Determine the (x, y) coordinate at the center of the cell enclosing the given text.  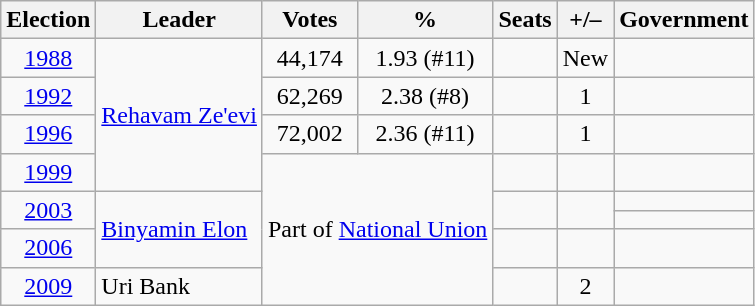
Election (48, 20)
Rehavam Ze'evi (180, 115)
72,002 (310, 134)
% (425, 20)
Seats (525, 20)
+/– (585, 20)
1988 (48, 58)
2.36 (#11) (425, 134)
1.93 (#11) (425, 58)
1999 (48, 172)
1992 (48, 96)
Part of National Union (377, 229)
Votes (310, 20)
2.38 (#8) (425, 96)
New (585, 58)
Uri Bank (180, 286)
44,174 (310, 58)
Government (684, 20)
62,269 (310, 96)
2006 (48, 248)
1996 (48, 134)
Leader (180, 20)
2009 (48, 286)
Binyamin Elon (180, 229)
2 (585, 286)
2003 (48, 210)
